Find where the given text appears and provide that cell's center as [x, y] coordinate. 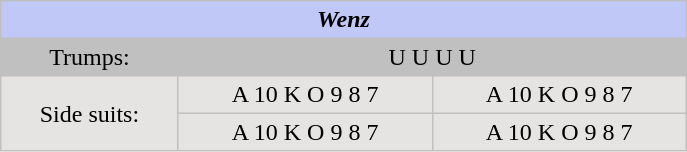
U U U U [432, 57]
Trumps: [90, 57]
Side suits: [90, 113]
Wenz [344, 20]
